Return (x, y) of the center of cell containing provided text 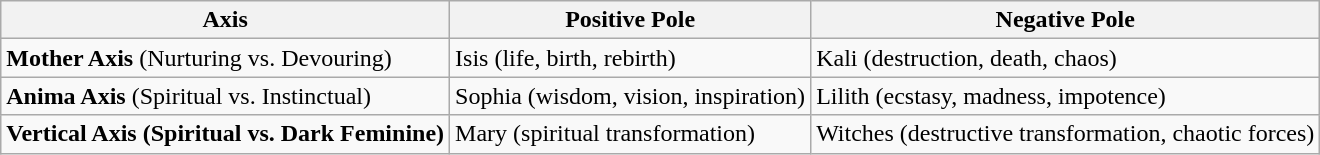
Witches (destructive transformation, chaotic forces) (1066, 134)
Kali (destruction, death, chaos) (1066, 58)
Positive Pole (630, 20)
Mary (spiritual transformation) (630, 134)
Negative Pole (1066, 20)
Anima Axis (Spiritual vs. Instinctual) (226, 96)
Isis (life, birth, rebirth) (630, 58)
Sophia (wisdom, vision, inspiration) (630, 96)
Axis (226, 20)
Mother Axis (Nurturing vs. Devouring) (226, 58)
Vertical Axis (Spiritual vs. Dark Feminine) (226, 134)
Lilith (ecstasy, madness, impotence) (1066, 96)
